Extract the [x, y] coordinate from the center of the cell holding the provided text.  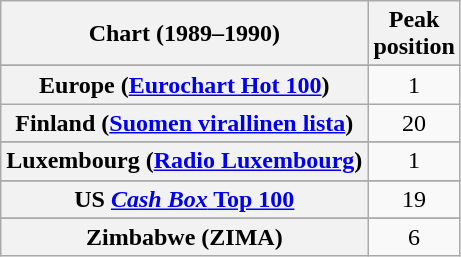
Finland (Suomen virallinen lista) [184, 123]
19 [414, 199]
Luxembourg (Radio Luxembourg) [184, 161]
Europe (Eurochart Hot 100) [184, 85]
Peakposition [414, 34]
US Cash Box Top 100 [184, 199]
Zimbabwe (ZIMA) [184, 237]
20 [414, 123]
6 [414, 237]
Chart (1989–1990) [184, 34]
